From the cell containing the given text, extract its center point as [x, y] coordinate. 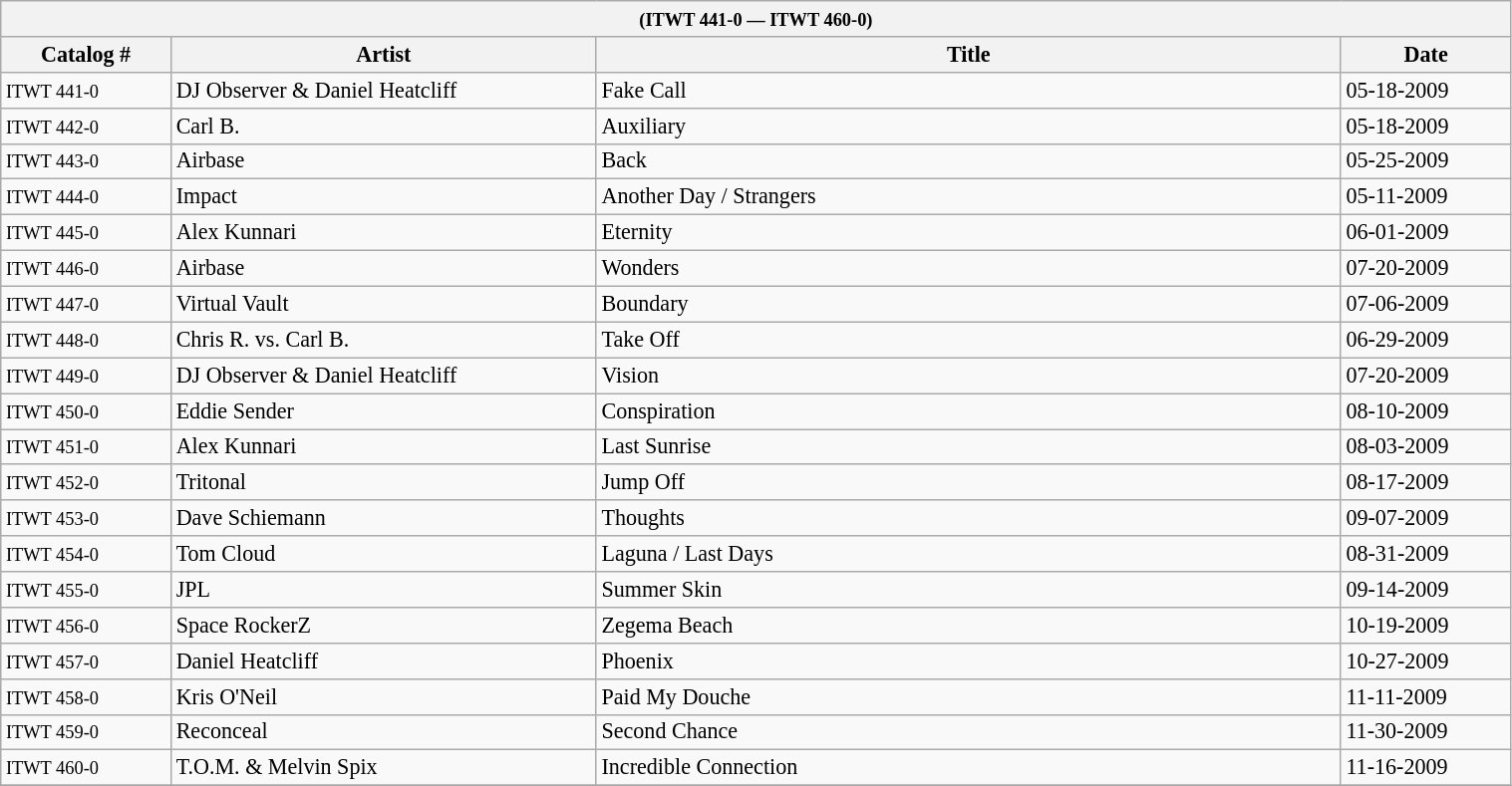
Title [969, 54]
08-17-2009 [1425, 482]
Tritonal [383, 482]
Space RockerZ [383, 625]
ITWT 451-0 [86, 446]
09-07-2009 [1425, 518]
JPL [383, 589]
Eddie Sender [383, 410]
Reconceal [383, 732]
09-14-2009 [1425, 589]
ITWT 448-0 [86, 340]
ITWT 452-0 [86, 482]
Boundary [969, 304]
ITWT 454-0 [86, 554]
Catalog # [86, 54]
Daniel Heatcliff [383, 660]
Carl B. [383, 126]
ITWT 457-0 [86, 660]
06-29-2009 [1425, 340]
08-03-2009 [1425, 446]
Date [1425, 54]
Fake Call [969, 90]
ITWT 445-0 [86, 232]
ITWT 447-0 [86, 304]
T.O.M. & Melvin Spix [383, 768]
Laguna / Last Days [969, 554]
Impact [383, 197]
Virtual Vault [383, 304]
(ITWT 441-0 — ITWT 460-0) [756, 18]
05-25-2009 [1425, 161]
08-10-2009 [1425, 410]
10-19-2009 [1425, 625]
08-31-2009 [1425, 554]
ITWT 444-0 [86, 197]
ITWT 450-0 [86, 410]
Thoughts [969, 518]
Tom Cloud [383, 554]
Summer Skin [969, 589]
ITWT 458-0 [86, 696]
Chris R. vs. Carl B. [383, 340]
11-30-2009 [1425, 732]
ITWT 443-0 [86, 161]
11-16-2009 [1425, 768]
Paid My Douche [969, 696]
ITWT 442-0 [86, 126]
07-06-2009 [1425, 304]
Last Sunrise [969, 446]
ITWT 446-0 [86, 268]
Another Day / Strangers [969, 197]
ITWT 456-0 [86, 625]
Vision [969, 376]
Kris O'Neil [383, 696]
Back [969, 161]
Jump Off [969, 482]
05-11-2009 [1425, 197]
Wonders [969, 268]
Second Chance [969, 732]
Take Off [969, 340]
ITWT 460-0 [86, 768]
Zegema Beach [969, 625]
11-11-2009 [1425, 696]
Incredible Connection [969, 768]
10-27-2009 [1425, 660]
Auxiliary [969, 126]
Dave Schiemann [383, 518]
06-01-2009 [1425, 232]
Eternity [969, 232]
ITWT 459-0 [86, 732]
ITWT 441-0 [86, 90]
Phoenix [969, 660]
Conspiration [969, 410]
Artist [383, 54]
ITWT 449-0 [86, 376]
ITWT 453-0 [86, 518]
ITWT 455-0 [86, 589]
